Pinpoint the cell where the given text exists, returning its (X, Y) midpoint coordinate. 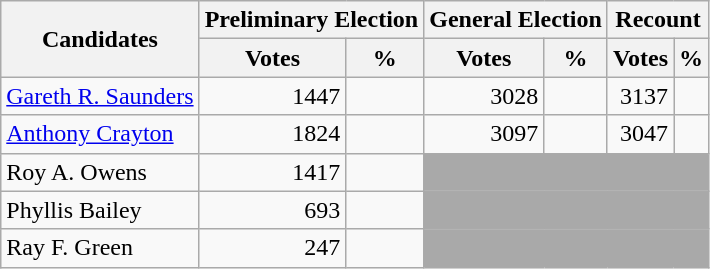
Roy A. Owens (100, 172)
Recount (658, 20)
Candidates (100, 39)
3137 (640, 96)
247 (272, 248)
1447 (272, 96)
3047 (640, 134)
Anthony Crayton (100, 134)
1824 (272, 134)
3028 (484, 96)
Phyllis Bailey (100, 210)
693 (272, 210)
Gareth R. Saunders (100, 96)
3097 (484, 134)
General Election (516, 20)
1417 (272, 172)
Ray F. Green (100, 248)
Preliminary Election (312, 20)
